Pinpoint the cell where the given text exists, returning its (x, y) midpoint coordinate. 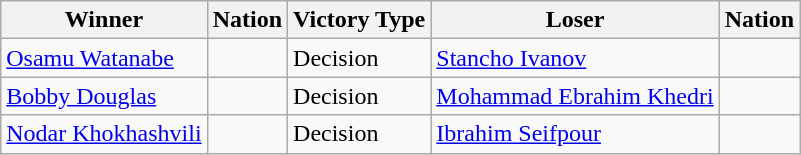
Osamu Watanabe (104, 58)
Loser (575, 20)
Winner (104, 20)
Nodar Khokhashvili (104, 134)
Ibrahim Seifpour (575, 134)
Bobby Douglas (104, 96)
Victory Type (360, 20)
Stancho Ivanov (575, 58)
Mohammad Ebrahim Khedri (575, 96)
